Provide the [x, y] coordinate of the cell's center where the given text is located.  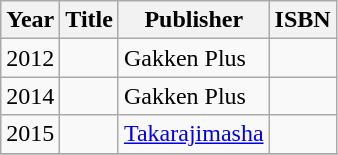
2015 [30, 134]
Takarajimasha [194, 134]
Title [90, 20]
2014 [30, 96]
2012 [30, 58]
ISBN [302, 20]
Year [30, 20]
Publisher [194, 20]
